Return the (X, Y) coordinate for the center point of the cell that contains the specified text.  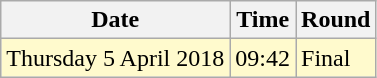
Final (336, 58)
Round (336, 20)
Time (263, 20)
09:42 (263, 58)
Date (116, 20)
Thursday 5 April 2018 (116, 58)
